From the cell containing the given text, extract its center point as (X, Y) coordinate. 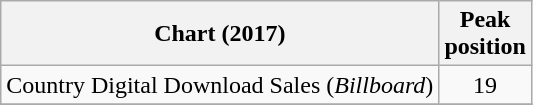
19 (485, 85)
Chart (2017) (220, 34)
Country Digital Download Sales (Billboard) (220, 85)
Peak position (485, 34)
